Return the [x, y] coordinate for the center point of the cell that contains the specified text.  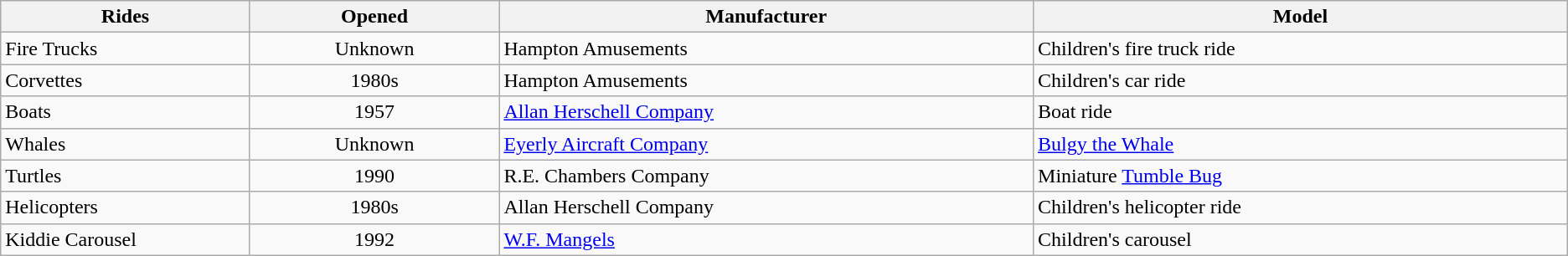
Boat ride [1301, 112]
1957 [374, 112]
Turtles [126, 176]
Children's car ride [1301, 80]
1992 [374, 239]
Children's helicopter ride [1301, 207]
Opened [374, 17]
Manufacturer [766, 17]
W.F. Mangels [766, 239]
Kiddie Carousel [126, 239]
Children's carousel [1301, 239]
Children's fire truck ride [1301, 49]
Rides [126, 17]
1990 [374, 176]
Whales [126, 144]
Fire Trucks [126, 49]
Helicopters [126, 207]
Eyerly Aircraft Company [766, 144]
Boats [126, 112]
Corvettes [126, 80]
Model [1301, 17]
Miniature Tumble Bug [1301, 176]
Bulgy the Whale [1301, 144]
R.E. Chambers Company [766, 176]
